Identify which cell holds the provided text, then report its [x, y] central coordinate. 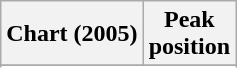
Chart (2005) [72, 34]
Peakposition [189, 34]
